Locate the cell with the specified text and output its [X, Y] center coordinate. 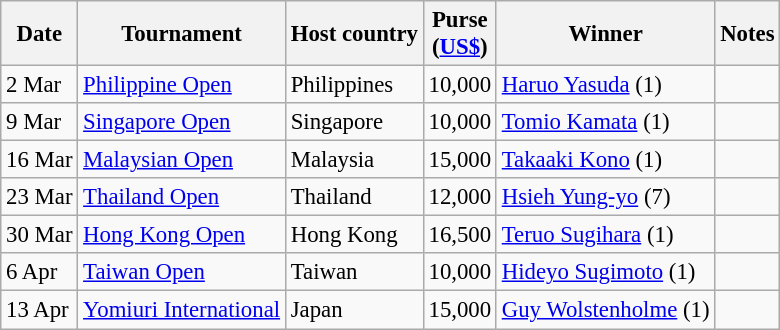
9 Mar [40, 122]
Takaaki Kono (1) [605, 160]
Hong Kong Open [182, 235]
Hong Kong [354, 235]
Teruo Sugihara (1) [605, 235]
Philippines [354, 85]
Haruo Yasuda (1) [605, 85]
Thailand Open [182, 197]
Host country [354, 34]
Singapore [354, 122]
Winner [605, 34]
Purse(US$) [460, 34]
23 Mar [40, 197]
Philippine Open [182, 85]
Taiwan Open [182, 273]
16,500 [460, 235]
Taiwan [354, 273]
12,000 [460, 197]
Malaysia [354, 160]
Yomiuri International [182, 310]
Malaysian Open [182, 160]
Tomio Kamata (1) [605, 122]
Hideyo Sugimoto (1) [605, 273]
Japan [354, 310]
Notes [748, 34]
Thailand [354, 197]
6 Apr [40, 273]
Guy Wolstenholme (1) [605, 310]
Hsieh Yung-yo (7) [605, 197]
30 Mar [40, 235]
Singapore Open [182, 122]
Date [40, 34]
16 Mar [40, 160]
Tournament [182, 34]
2 Mar [40, 85]
13 Apr [40, 310]
